For the text-containing cell, return its midpoint in [X, Y] coordinate format. 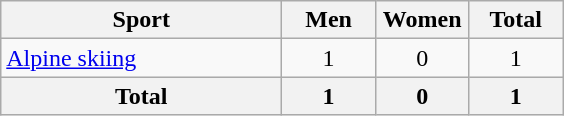
Alpine skiing [142, 58]
Sport [142, 20]
Men [329, 20]
Women [422, 20]
